Extract the [X, Y] coordinate from the center of the cell holding the provided text.  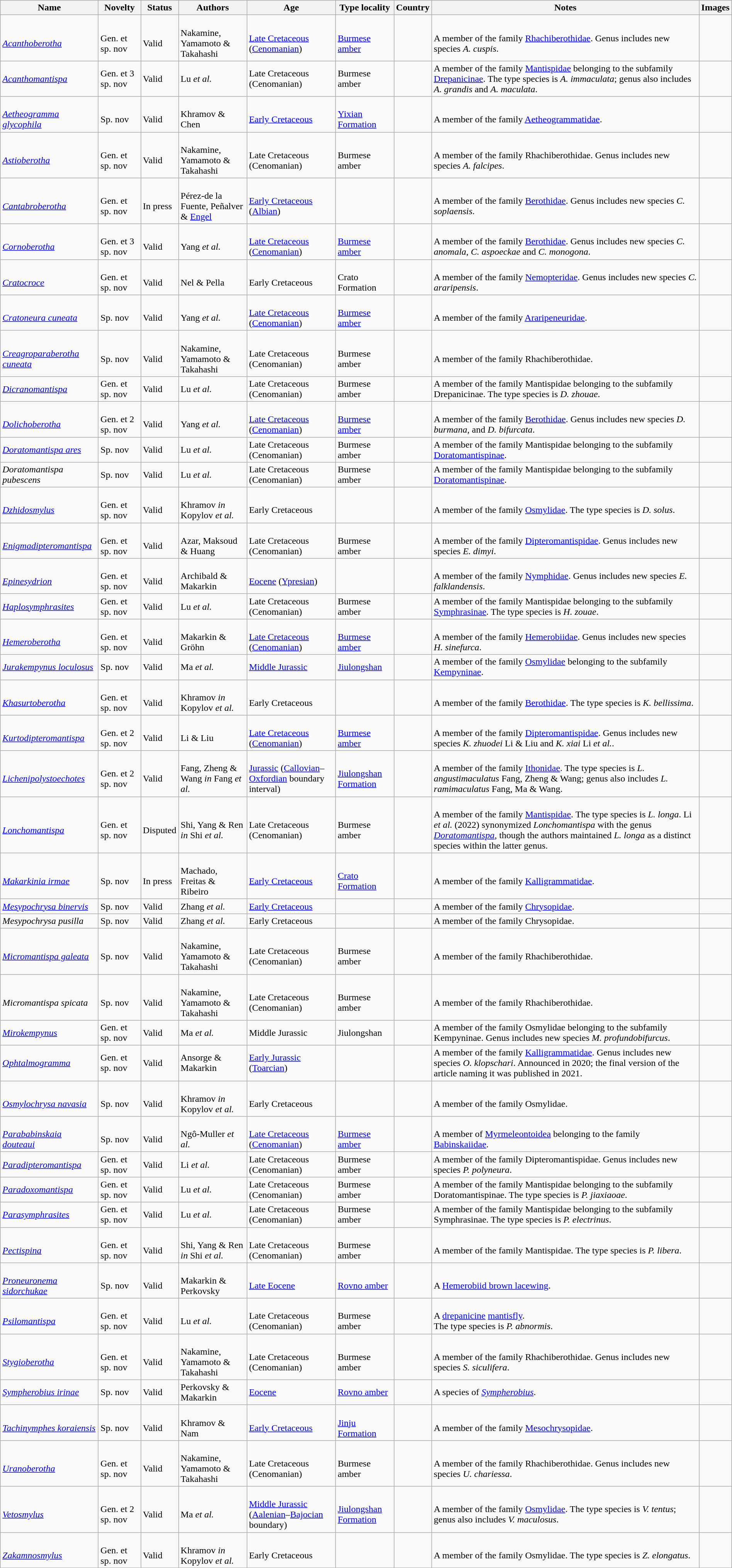
Doratomantispa ares [49, 449]
Khramov & Chen [212, 114]
Makarkin & Perkovsky [212, 1280]
Lonchomantispa [49, 825]
Name [49, 8]
A member of the family Mesochrysopidae. [565, 1423]
Middle Jurassic (Aalenian–Bajocian boundary) [291, 1509]
A member of the family Rhachiberothidae. Genus includes new species S. siculifera. [565, 1357]
Psilomantispa [49, 1316]
Notes [565, 8]
Doratomantispa pubescens [49, 475]
A member of the family Osmylidae. The type species is Z. elongatus. [565, 1550]
Epinesydrion [49, 576]
A member of the family Mantispidae belonging to the subfamily Doratomantispinae. The type species is P. jiaxiaoae. [565, 1189]
Nel & Pella [212, 277]
A member of the family Mantispidae. The type species is P. libera. [565, 1245]
Images [715, 8]
Dzhidosmylus [49, 505]
Astioberotha [49, 155]
Early Cretaceous (Albian) [291, 201]
A member of the family Osmylidae. [565, 1099]
A member of the family Nemopteridae. Genus includes new species C. araripensis. [565, 277]
Makarkinia irmae [49, 876]
A member of the family Rhachiberothidae. Genus includes new species U. chariessa. [565, 1463]
Cratocroce [49, 277]
A member of the family Rhachiberothidae. Genus includes new species A. falcipes. [565, 155]
Mesypochrysa binervis [49, 906]
Uranoberotha [49, 1463]
Jinju Formation [364, 1423]
Jurakempynus loculosus [49, 667]
Authors [212, 8]
Disputed [160, 825]
Acanthomantispa [49, 79]
Azar, Maksoud & Huang [212, 541]
A member of the family Osmylidae belonging to the subfamily Kempyninae. [565, 667]
Proneuronema sidorchukae [49, 1280]
A member of the family Mantispidae belonging to the subfamily Drepanicinae. The type species is D. zhouae. [565, 389]
Dolichoberotha [49, 419]
Machado, Freitas & Ribeiro [212, 876]
Mesypochrysa pusilla [49, 921]
Ngô-Muller et al. [212, 1134]
A Hemerobiid brown lacewing. [565, 1280]
A member of the family Berothidae. Genus includes new species D. burmana, and D. bifurcata. [565, 419]
A member of the family Kalligrammatidae. [565, 876]
A member of the family Osmylidae. The type species is V. tentus; genus also includes V. maculosus. [565, 1509]
Parasymphrasites [49, 1215]
Aetheogramma glycophila [49, 114]
Sympherobius irinae [49, 1392]
Perkovsky & Makarkin [212, 1392]
Zakamnosmylus [49, 1550]
A member of the family Osmylidae belonging to the subfamily Kempyninae. Genus includes new species M. profundobifurcus. [565, 1033]
Yixian Formation [364, 114]
A member of Myrmeleontoidea belonging to the family Babinskaiidae. [565, 1134]
Haplosymphrasites [49, 607]
A member of the family Nymphidae. Genus includes new species E. falklandensis. [565, 576]
Paradoxomantispa [49, 1189]
Eocene [291, 1392]
Creagroparaberotha cuneata [49, 354]
A member of the family Mantispidae belonging to the subfamily Symphrasinae. The type species is H. zouae. [565, 607]
Makarkin & Gröhn [212, 637]
Khasurtoberotha [49, 697]
Hemeroberotha [49, 637]
Dicranomantispa [49, 389]
Kurtodipteromantispa [49, 733]
Status [160, 8]
A member of the family Berothidae. The type species is K. bellissima. [565, 697]
Acanthoberotha [49, 38]
A member of the family Dipteromantispidae. Genus includes new species P. polyneura. [565, 1165]
A member of the family Berothidae. Genus includes new species C. anomala, C. aspoeckae and C. monogona. [565, 242]
Paradipteromantispa [49, 1165]
Enigmadipteromantispa [49, 541]
A member of the family Osmylidae. The type species is D. solus. [565, 505]
A member of the family Hemerobiidae. Genus includes new species H. sinefurca. [565, 637]
A member of the family Dipteromantispidae. Genus includes new species K. zhuodei Li & Liu and K. xiai Li et al.. [565, 733]
Country [413, 8]
A member of the family Araripeneuridae. [565, 313]
Parababinskaia douteaui [49, 1134]
Micromantispa galeata [49, 951]
Archibald & Makarkin [212, 576]
A member of the family Mantispidae belonging to the subfamily Symphrasinae. The type species is P. electrinus. [565, 1215]
Li & Liu [212, 733]
A member of the family Ithonidae. The type species is L. angustimaculatus Fang, Zheng & Wang; genus also includes L. ramimaculatus Fang, Ma & Wang. [565, 773]
Cornoberotha [49, 242]
A member of the family Aetheogrammatidae. [565, 114]
Novelty [120, 8]
Pectispina [49, 1245]
Jurassic (Callovian–Oxfordian boundary interval) [291, 773]
Late Eocene [291, 1280]
Cratoneura cuneata [49, 313]
Ansorge & Makarkin [212, 1063]
Osmylochrysa navasia [49, 1099]
Micromantispa spicata [49, 997]
Pérez-de la Fuente, Peñalver & Engel [212, 201]
Fang, Zheng & Wang in Fang et al. [212, 773]
Stygioberotha [49, 1357]
Type locality [364, 8]
Eocene (Ypresian) [291, 576]
Ophtalmogramma [49, 1063]
Li et al. [212, 1165]
A drepanicine mantisfly. The type species is P. abnormis. [565, 1316]
Age [291, 8]
Mirokempynus [49, 1033]
Khramov & Nam [212, 1423]
Lichenipolystoechotes [49, 773]
A species of Sympherobius. [565, 1392]
Vetosmylus [49, 1509]
A member of the family Dipteromantispidae. Genus includes new species E. dimyi. [565, 541]
Cantabroberotha [49, 201]
A member of the family Berothidae. Genus includes new species C. soplaensis. [565, 201]
A member of the family Rhachiberothidae. Genus includes new species A. cuspis. [565, 38]
Early Jurassic (Toarcian) [291, 1063]
Tachinymphes koraiensis [49, 1423]
